Extract the (X, Y) coordinate from the center of the cell holding the provided text.  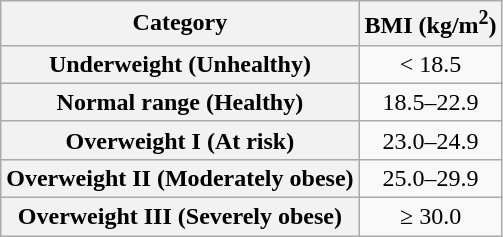
Underweight (Unhealthy) (180, 64)
Normal range (Healthy) (180, 102)
Category (180, 24)
≥ 30.0 (430, 217)
18.5–22.9 (430, 102)
Overweight II (Moderately obese) (180, 178)
23.0–24.9 (430, 140)
Overweight I (At risk) (180, 140)
BMI (kg/m2) (430, 24)
< 18.5 (430, 64)
25.0–29.9 (430, 178)
Overweight III (Severely obese) (180, 217)
